Search for the cell housing the specified text and yield its (X, Y) center coordinate. 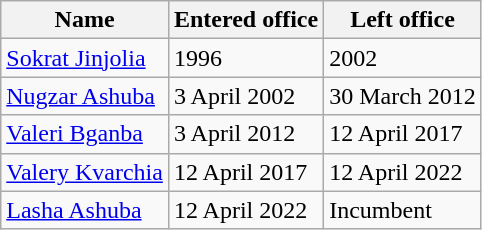
Name (85, 20)
Nugzar Ashuba (85, 96)
3 April 2012 (246, 134)
Sokrat Jinjolia (85, 58)
30 March 2012 (403, 96)
2002 (403, 58)
Valeri Bganba (85, 134)
Valery Kvarchia (85, 172)
Left office (403, 20)
3 April 2002 (246, 96)
Incumbent (403, 210)
Entered office (246, 20)
Lasha Ashuba (85, 210)
1996 (246, 58)
